Identify which cell holds the provided text, then report its (X, Y) central coordinate. 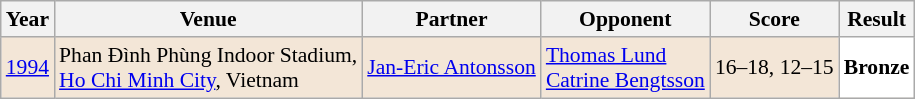
1994 (28, 68)
Score (774, 19)
Bronze (877, 68)
Result (877, 19)
Partner (452, 19)
Phan Đình Phùng Indoor Stadium,Ho Chi Minh City, Vietnam (208, 68)
Year (28, 19)
Thomas Lund Catrine Bengtsson (626, 68)
16–18, 12–15 (774, 68)
Opponent (626, 19)
Venue (208, 19)
Jan-Eric Antonsson (452, 68)
